Return the [x, y] coordinate for the center point of the cell that contains the specified text.  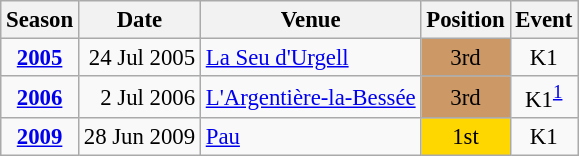
Season [40, 20]
28 Jun 2009 [139, 137]
1st [466, 137]
La Seu d'Urgell [310, 58]
2 Jul 2006 [139, 97]
L'Argentière-la-Bessée [310, 97]
24 Jul 2005 [139, 58]
Date [139, 20]
2009 [40, 137]
2006 [40, 97]
Event [544, 20]
Venue [310, 20]
Pau [310, 137]
2005 [40, 58]
Position [466, 20]
K11 [544, 97]
